Identify which cell holds the provided text, then report its (x, y) central coordinate. 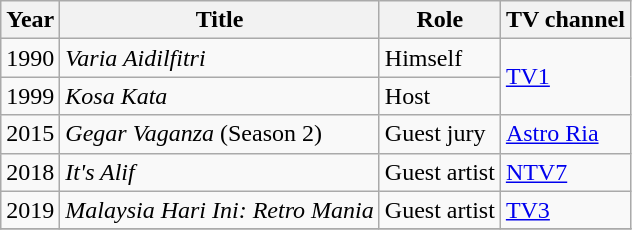
Gegar Vaganza (Season 2) (220, 134)
It's Alif (220, 172)
Astro Ria (565, 134)
Himself (440, 58)
1999 (30, 96)
TV channel (565, 20)
2018 (30, 172)
Title (220, 20)
Malaysia Hari Ini: Retro Mania (220, 210)
2019 (30, 210)
Year (30, 20)
TV1 (565, 77)
1990 (30, 58)
Host (440, 96)
Guest jury (440, 134)
2015 (30, 134)
Kosa Kata (220, 96)
Varia Aidilfitri (220, 58)
NTV7 (565, 172)
TV3 (565, 210)
Role (440, 20)
